From the cell containing the given text, extract its center point as [X, Y] coordinate. 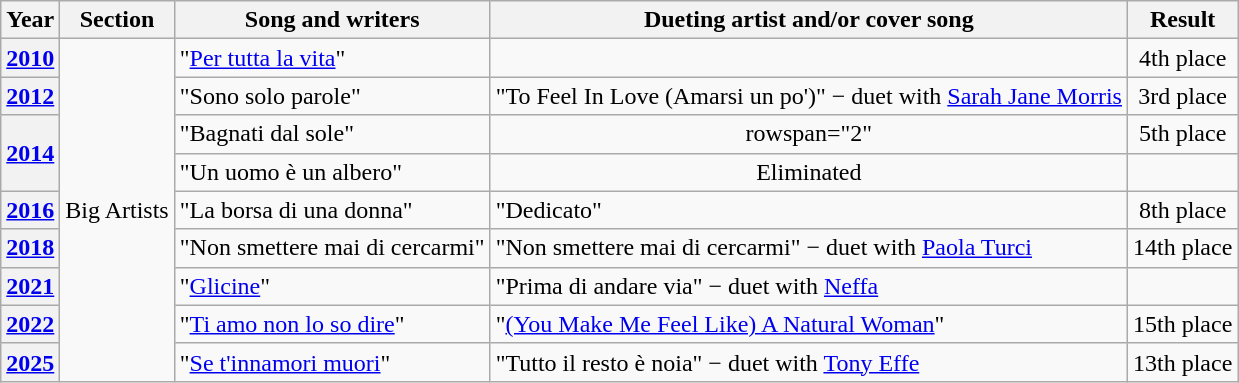
14th place [1182, 248]
15th place [1182, 324]
rowspan="2" [808, 134]
"Un uomo è un albero" [332, 172]
8th place [1182, 210]
"To Feel In Love (Amarsi un po')" − duet with Sarah Jane Morris [808, 96]
"Dedicato" [808, 210]
2025 [30, 362]
13th place [1182, 362]
2021 [30, 286]
"Per tutta la vita" [332, 58]
2014 [30, 153]
Dueting artist and/or cover song [808, 20]
"Bagnati dal sole" [332, 134]
Year [30, 20]
Section [117, 20]
Big Artists [117, 210]
"Prima di andare via" − duet with Neffa [808, 286]
"Glicine" [332, 286]
4th place [1182, 58]
2010 [30, 58]
2018 [30, 248]
"Sono solo parole" [332, 96]
"Non smettere mai di cercarmi" [332, 248]
3rd place [1182, 96]
"Se t'innamori muori" [332, 362]
"(You Make Me Feel Like) A Natural Woman" [808, 324]
"Ti amo non lo so dire" [332, 324]
Result [1182, 20]
2012 [30, 96]
2016 [30, 210]
Song and writers [332, 20]
Eliminated [808, 172]
5th place [1182, 134]
"Tutto il resto è noia" − duet with Tony Effe [808, 362]
2022 [30, 324]
"La borsa di una donna" [332, 210]
"Non smettere mai di cercarmi" − duet with Paola Turci [808, 248]
